From the cell containing the given text, extract its center point as [x, y] coordinate. 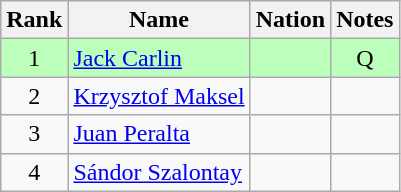
Nation [290, 20]
Q [365, 58]
Rank [34, 20]
Name [159, 20]
Jack Carlin [159, 58]
Juan Peralta [159, 134]
3 [34, 134]
2 [34, 96]
Krzysztof Maksel [159, 96]
Notes [365, 20]
4 [34, 172]
1 [34, 58]
Sándor Szalontay [159, 172]
